Extract the (X, Y) coordinate from the center of the cell holding the provided text.  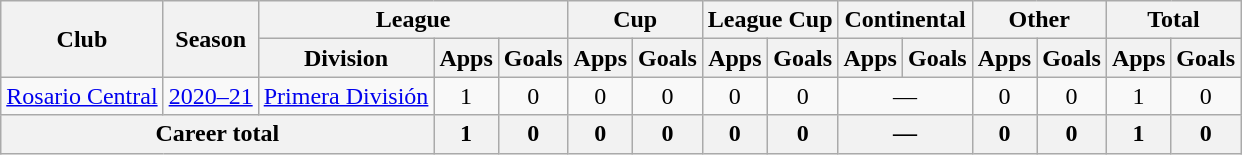
Rosario Central (82, 96)
League (413, 20)
Other (1039, 20)
Cup (635, 20)
Continental (905, 20)
Division (346, 58)
2020–21 (210, 96)
Primera División (346, 96)
Season (210, 39)
Total (1173, 20)
Club (82, 39)
Career total (218, 134)
League Cup (770, 20)
